Provide the [x, y] coordinate of the cell's center where the given text is located.  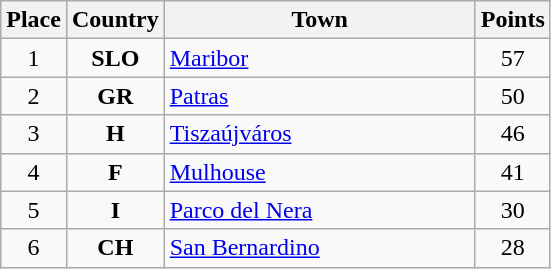
Mulhouse [320, 172]
4 [34, 172]
41 [512, 172]
Patras [320, 96]
1 [34, 58]
5 [34, 210]
H [115, 134]
Town [320, 20]
Place [34, 20]
F [115, 172]
2 [34, 96]
San Bernardino [320, 248]
I [115, 210]
50 [512, 96]
Tiszaújváros [320, 134]
28 [512, 248]
CH [115, 248]
3 [34, 134]
57 [512, 58]
46 [512, 134]
Parco del Nera [320, 210]
SLO [115, 58]
Country [115, 20]
GR [115, 96]
6 [34, 248]
30 [512, 210]
Points [512, 20]
Maribor [320, 58]
